Capture the cell that displays the provided text and extract its (X, Y) central coordinate. 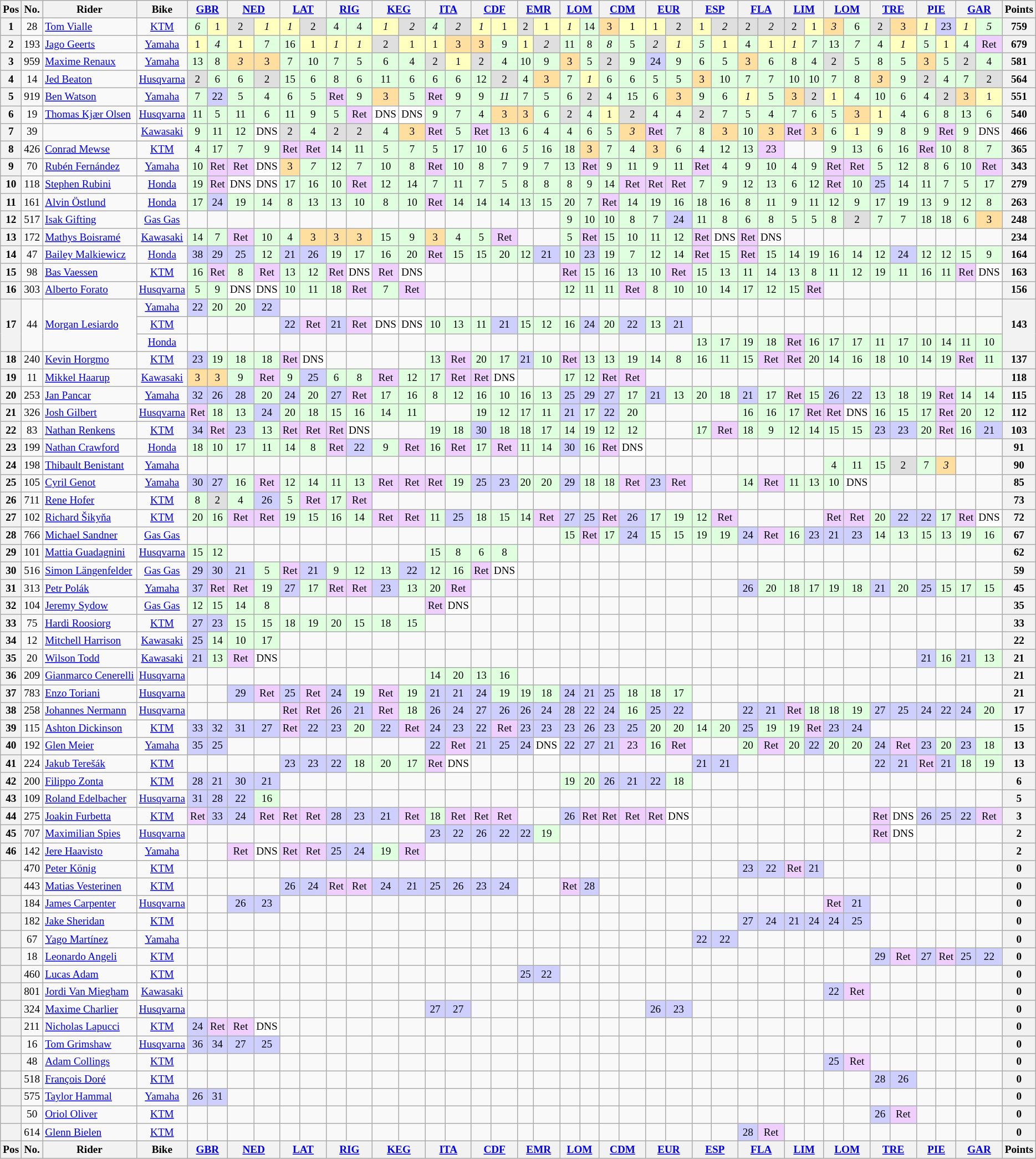
253 (32, 395)
41 (11, 764)
240 (32, 360)
466 (1019, 132)
Enzo Toriani (90, 694)
Isak Gifting (90, 220)
73 (1019, 500)
313 (32, 588)
919 (32, 97)
Oriol Oliver (90, 1115)
59 (1019, 571)
711 (32, 500)
Ben Watson (90, 97)
Adam Collings (90, 1062)
Gianmarco Cenerelli (90, 676)
Petr Polák (90, 588)
443 (32, 887)
Tom Vialle (90, 27)
50 (32, 1115)
Yago Martínez (90, 939)
104 (32, 606)
Simon Längenfelder (90, 571)
193 (32, 44)
James Carpenter (90, 904)
Conrad Mewse (90, 150)
Nathan Renkens (90, 430)
460 (32, 974)
258 (32, 711)
42 (11, 781)
279 (1019, 185)
Richard Šikyňa (90, 518)
Bailey Malkiewicz (90, 255)
70 (32, 167)
Mitchell Harrison (90, 641)
46 (11, 851)
Leonardo Angeli (90, 957)
Glen Meier (90, 746)
Cyril Genot (90, 483)
Mathys Boisramé (90, 237)
575 (32, 1097)
551 (1019, 97)
Jordi Van Miegham (90, 992)
40 (11, 746)
90 (1019, 465)
759 (1019, 27)
Bas Vaessen (90, 272)
199 (32, 448)
Jago Geerts (90, 44)
303 (32, 290)
Alvin Östlund (90, 202)
Maximilian Spies (90, 834)
Maxime Renaux (90, 62)
137 (1019, 360)
112 (1019, 413)
Jed Beaton (90, 79)
Thibault Benistant (90, 465)
Roland Edelbacher (90, 799)
48 (32, 1062)
801 (32, 992)
234 (1019, 237)
248 (1019, 220)
161 (32, 202)
224 (32, 764)
365 (1019, 150)
Stephen Rubini (90, 185)
Wilson Todd (90, 658)
540 (1019, 114)
783 (32, 694)
959 (32, 62)
324 (32, 1009)
275 (32, 816)
518 (32, 1080)
62 (1019, 553)
91 (1019, 448)
192 (32, 746)
143 (1019, 325)
326 (32, 413)
101 (32, 553)
470 (32, 869)
Maxime Charlier (90, 1009)
Glenn Bielen (90, 1132)
516 (32, 571)
83 (32, 430)
Mikkel Haarup (90, 378)
Rene Hofer (90, 500)
707 (32, 834)
Jan Pancar (90, 395)
Jeremy Sydow (90, 606)
198 (32, 465)
Nicholas Lapucci (90, 1027)
Ashton Dickinson (90, 729)
Jere Haavisto (90, 851)
Tom Grimshaw (90, 1044)
517 (32, 220)
43 (11, 799)
184 (32, 904)
Hardi Roosiorg (90, 623)
Kevin Horgmo (90, 360)
142 (32, 851)
85 (1019, 483)
Alberto Forato (90, 290)
72 (1019, 518)
Nathan Crawford (90, 448)
581 (1019, 62)
75 (32, 623)
614 (32, 1132)
200 (32, 781)
109 (32, 799)
102 (32, 518)
Jake Sheridan (90, 922)
Lucas Adam (90, 974)
156 (1019, 290)
Taylor Hammal (90, 1097)
Thomas Kjær Olsen (90, 114)
564 (1019, 79)
Filippo Zonta (90, 781)
679 (1019, 44)
343 (1019, 167)
209 (32, 676)
172 (32, 237)
Matias Vesterinen (90, 887)
Jakub Terešák (90, 764)
263 (1019, 202)
426 (32, 150)
Michael Sandner (90, 536)
Josh Gilbert (90, 413)
766 (32, 536)
164 (1019, 255)
105 (32, 483)
103 (1019, 430)
Rubén Fernández (90, 167)
211 (32, 1027)
Mattia Guadagnini (90, 553)
163 (1019, 272)
François Doré (90, 1080)
Peter König (90, 869)
Morgan Lesiardo (90, 325)
Johannes Nermann (90, 711)
47 (32, 255)
Joakin Furbetta (90, 816)
182 (32, 922)
98 (32, 272)
